Find where the given text appears and provide that cell's center as (x, y) coordinate. 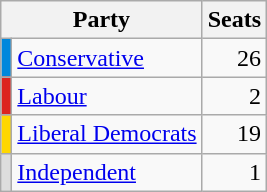
2 (234, 96)
Seats (234, 20)
Labour (107, 96)
19 (234, 134)
Conservative (107, 58)
26 (234, 58)
Party (102, 20)
1 (234, 172)
Independent (107, 172)
Liberal Democrats (107, 134)
